Locate the cell with the specified text and output its (X, Y) center coordinate. 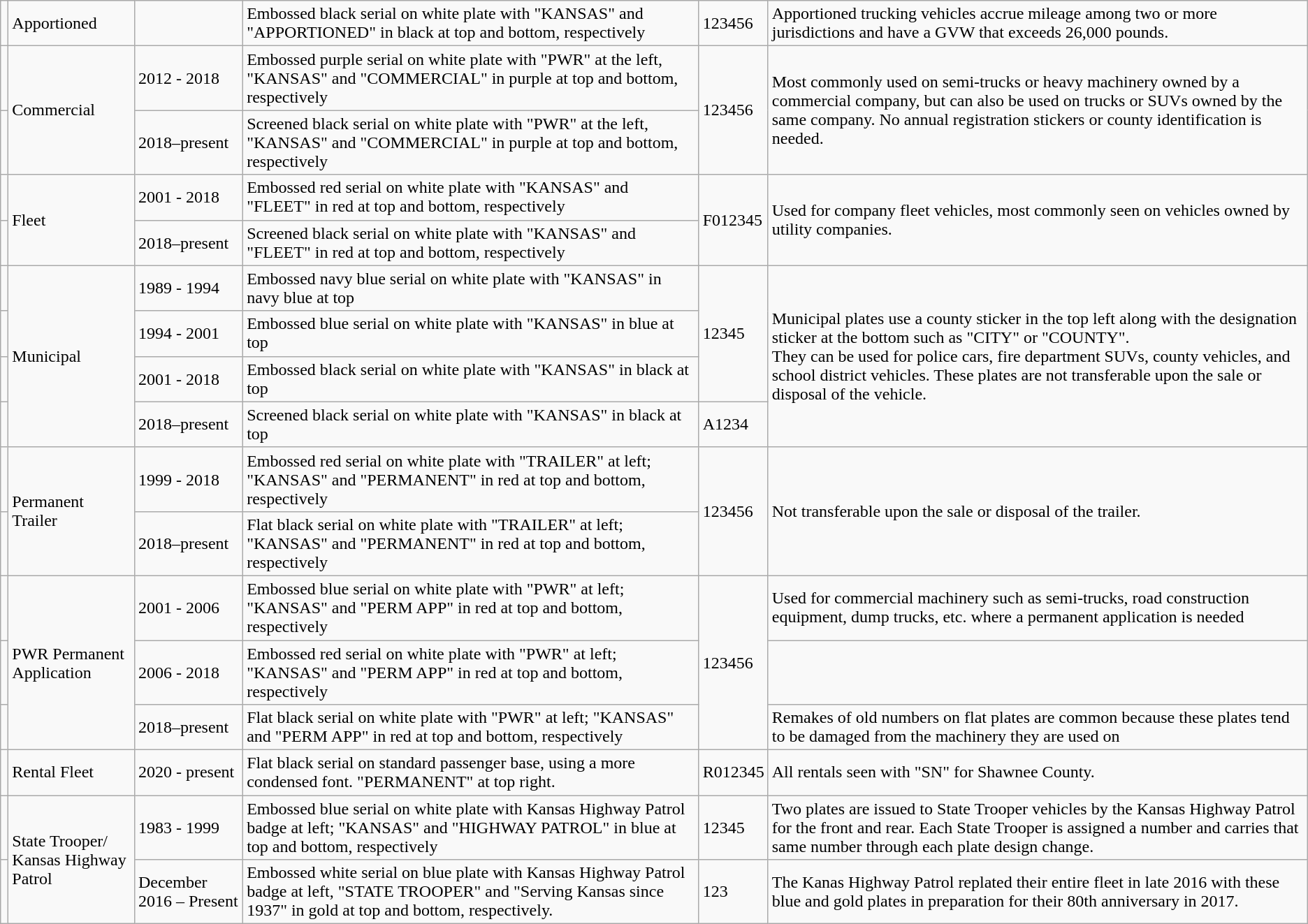
2001 - 2006 (189, 608)
Not transferable upon the sale or disposal of the trailer. (1038, 511)
Embossed red serial on white plate with "KANSAS" and "FLEET" in red at top and bottom, respectively (471, 197)
1994 - 2001 (189, 334)
Embossed purple serial on white plate with "PWR" at the left, "KANSAS" and "COMMERCIAL" in purple at top and bottom, respectively (471, 78)
Apportioned trucking vehicles accrue mileage among two or more jurisdictions and have a GVW that exceeds 26,000 pounds. (1038, 24)
2006 - 2018 (189, 672)
Municipal (71, 356)
Used for company fleet vehicles, most commonly seen on vehicles owned by utility companies. (1038, 220)
Apportioned (71, 24)
The Kanas Highway Patrol replated their entire fleet in late 2016 with these blue and gold plates in preparation for their 80th anniversary in 2017. (1038, 892)
PWR Permanent Application (71, 662)
Embossed black serial on white plate with "KANSAS" and "APPORTIONED" in black at top and bottom, respectively (471, 24)
Embossed blue serial on white plate with "PWR" at left; "KANSAS" and "PERM APP" in red at top and bottom, respectively (471, 608)
Embossed blue serial on white plate with "KANSAS" in blue at top (471, 334)
Screened black serial on white plate with "PWR" at the left, "KANSAS" and "COMMERCIAL" in purple at top and bottom, respectively (471, 142)
Embossed black serial on white plate with "KANSAS" in black at top (471, 379)
2012 - 2018 (189, 78)
2020 - present (189, 772)
Screened black serial on white plate with "KANSAS" and "FLEET" in red at top and bottom, respectively (471, 243)
December 2016 – Present (189, 892)
State Trooper/Kansas Highway Patrol (71, 860)
1983 - 1999 (189, 828)
Embossed navy blue serial on white plate with "KANSAS" in navy blue at top (471, 288)
All rentals seen with "SN" for Shawnee County. (1038, 772)
1989 - 1994 (189, 288)
Remakes of old numbers on flat plates are common because these plates tend to be damaged from the machinery they are used on (1038, 728)
Embossed red serial on white plate with "TRAILER" at left; "KANSAS" and "PERMANENT" in red at top and bottom, respectively (471, 479)
A1234 (734, 425)
Fleet (71, 220)
Embossed red serial on white plate with "PWR" at left; "KANSAS" and "PERM APP" in red at top and bottom, respectively (471, 672)
Screened black serial on white plate with "KANSAS" in black at top (471, 425)
Permanent Trailer (71, 511)
Commercial (71, 110)
Used for commercial machinery such as semi-trucks, road construction equipment, dump trucks, etc. where a permanent application is needed (1038, 608)
F012345 (734, 220)
1999 - 2018 (189, 479)
Rental Fleet (71, 772)
Flat black serial on standard passenger base, using a more condensed font. "PERMANENT" at top right. (471, 772)
Embossed blue serial on white plate with Kansas Highway Patrol badge at left; "KANSAS" and "HIGHWAY PATROL" in blue at top and bottom, respectively (471, 828)
R012345 (734, 772)
123 (734, 892)
Flat black serial on white plate with "PWR" at left; "KANSAS" and "PERM APP" in red at top and bottom, respectively (471, 728)
Flat black serial on white plate with "TRAILER" at left; "KANSAS" and "PERMANENT" in red at top and bottom, respectively (471, 543)
